Scan for the cell matching the given text and deliver its [x, y] coordinate at center. 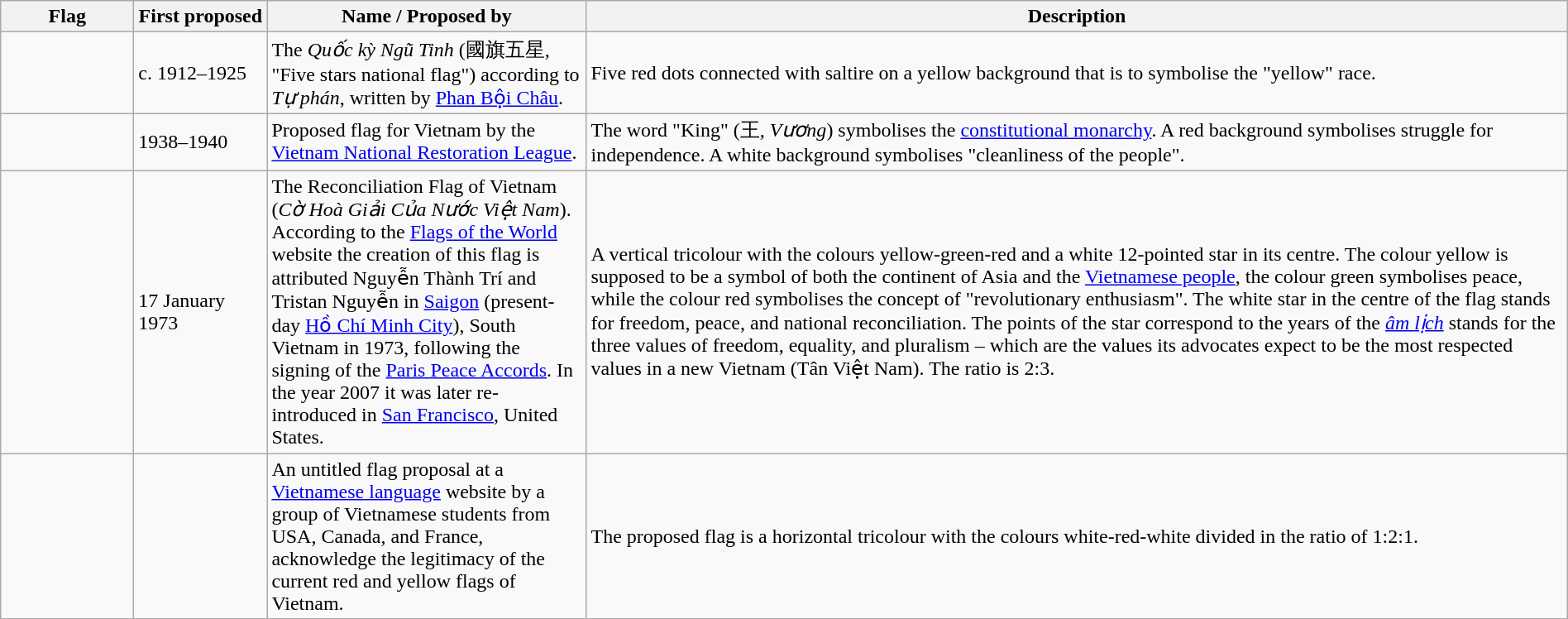
The Quốc kỳ Ngũ Tinh (國旗五星, "Five stars national flag") according to Tự phán, written by Phan Bội Châu. [427, 73]
First proposed [200, 17]
Five red dots connected with saltire on a yellow background that is to symbolise the "yellow" race. [1077, 73]
The proposed flag is a horizontal tricolour with the colours white-red-white divided in the ratio of 1:2:1. [1077, 536]
Proposed flag for Vietnam by the Vietnam National Restoration League. [427, 142]
Name / Proposed by [427, 17]
c. 1912–1925 [200, 73]
1938–1940 [200, 142]
17 January 1973 [200, 311]
Flag [68, 17]
Description [1077, 17]
